Find where the given text appears and provide that cell's center as (X, Y) coordinate. 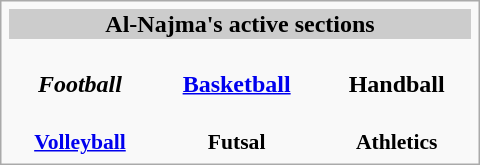
Handball (397, 70)
Athletics (397, 129)
Volleyball (80, 129)
Football (80, 70)
Basketball (237, 70)
Al-Najma's active sections (240, 24)
Futsal (237, 129)
